Find where the given text appears and provide that cell's center as (x, y) coordinate. 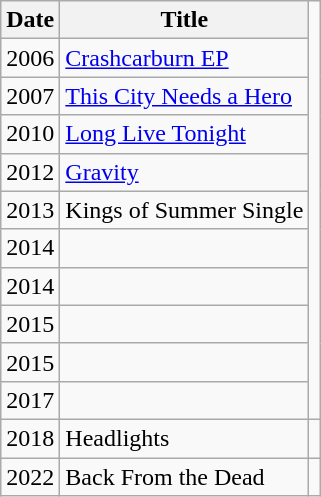
2012 (30, 172)
This City Needs a Hero (184, 96)
Kings of Summer Single (184, 210)
2022 (30, 477)
2013 (30, 210)
2010 (30, 134)
2018 (30, 438)
2006 (30, 58)
2017 (30, 400)
Date (30, 20)
Headlights (184, 438)
2007 (30, 96)
Long Live Tonight (184, 134)
Title (184, 20)
Crashcarburn EP (184, 58)
Gravity (184, 172)
Back From the Dead (184, 477)
